Locate the cell with the specified text and output its [X, Y] center coordinate. 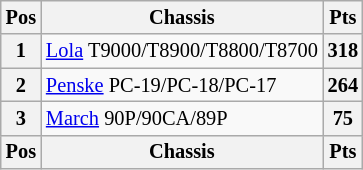
March 90P/90CA/89P [182, 118]
Lola T9000/T8900/T8800/T8700 [182, 51]
1 [21, 51]
318 [343, 51]
2 [21, 85]
264 [343, 85]
Penske PC-19/PC-18/PC-17 [182, 85]
3 [21, 118]
75 [343, 118]
